Output the (x, y) coordinate of the center of the cell containing the given text.  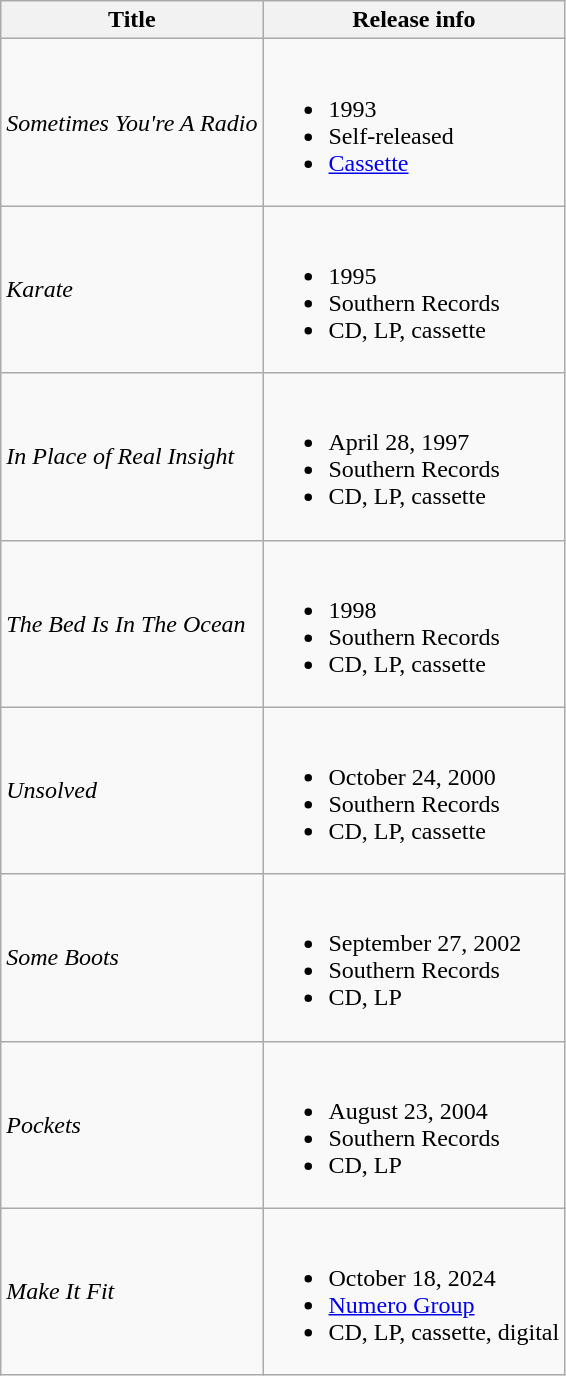
Release info (414, 20)
Sometimes You're A Radio (132, 122)
October 18, 2024Numero GroupCD, LP, cassette, digital (414, 1292)
1993Self-releasedCassette (414, 122)
August 23, 2004Southern RecordsCD, LP (414, 1124)
The Bed Is In The Ocean (132, 624)
September 27, 2002Southern RecordsCD, LP (414, 958)
Title (132, 20)
In Place of Real Insight (132, 456)
April 28, 1997Southern RecordsCD, LP, cassette (414, 456)
October 24, 2000Southern RecordsCD, LP, cassette (414, 790)
Some Boots (132, 958)
1995Southern RecordsCD, LP, cassette (414, 290)
Pockets (132, 1124)
Karate (132, 290)
Make It Fit (132, 1292)
1998Southern RecordsCD, LP, cassette (414, 624)
Unsolved (132, 790)
